Capture the cell that displays the provided text and extract its (X, Y) central coordinate. 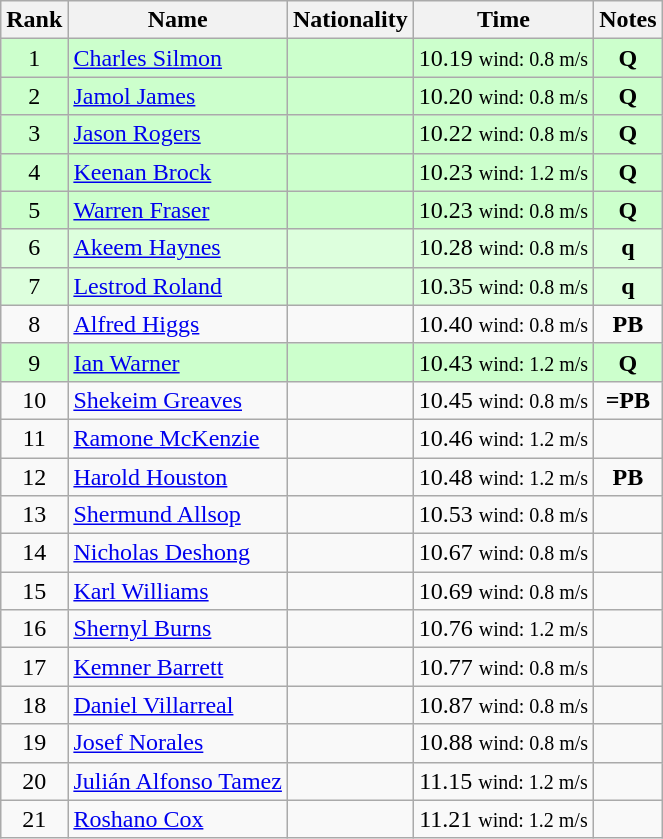
10.76 wind: 1.2 m/s (503, 629)
7 (34, 286)
10.23 wind: 1.2 m/s (503, 172)
Warren Fraser (178, 210)
Shermund Allsop (178, 515)
8 (34, 324)
Akeem Haynes (178, 248)
Jamol James (178, 96)
4 (34, 172)
Julián Alfonso Tamez (178, 781)
2 (34, 96)
10.87 wind: 0.8 m/s (503, 705)
15 (34, 591)
Lestrod Roland (178, 286)
10.40 wind: 0.8 m/s (503, 324)
21 (34, 819)
3 (34, 134)
Ramone McKenzie (178, 438)
5 (34, 210)
Shekeim Greaves (178, 400)
10.69 wind: 0.8 m/s (503, 591)
10.22 wind: 0.8 m/s (503, 134)
1 (34, 58)
Name (178, 20)
11.21 wind: 1.2 m/s (503, 819)
Time (503, 20)
Nicholas Deshong (178, 553)
10.46 wind: 1.2 m/s (503, 438)
12 (34, 477)
10.20 wind: 0.8 m/s (503, 96)
10.77 wind: 0.8 m/s (503, 667)
Rank (34, 20)
Alfred Higgs (178, 324)
18 (34, 705)
10.43 wind: 1.2 m/s (503, 362)
Nationality (350, 20)
10.45 wind: 0.8 m/s (503, 400)
Roshano Cox (178, 819)
14 (34, 553)
Karl Williams (178, 591)
=PB (628, 400)
10.35 wind: 0.8 m/s (503, 286)
Harold Houston (178, 477)
Daniel Villarreal (178, 705)
Kemner Barrett (178, 667)
10.28 wind: 0.8 m/s (503, 248)
19 (34, 743)
10.19 wind: 0.8 m/s (503, 58)
6 (34, 248)
10 (34, 400)
Jason Rogers (178, 134)
Charles Silmon (178, 58)
10.53 wind: 0.8 m/s (503, 515)
17 (34, 667)
11.15 wind: 1.2 m/s (503, 781)
10.48 wind: 1.2 m/s (503, 477)
Shernyl Burns (178, 629)
11 (34, 438)
Josef Norales (178, 743)
9 (34, 362)
10.67 wind: 0.8 m/s (503, 553)
16 (34, 629)
20 (34, 781)
13 (34, 515)
Ian Warner (178, 362)
Keenan Brock (178, 172)
10.88 wind: 0.8 m/s (503, 743)
10.23 wind: 0.8 m/s (503, 210)
Notes (628, 20)
